Detect which cell encompasses the target text, then output its (X, Y) center coordinate. 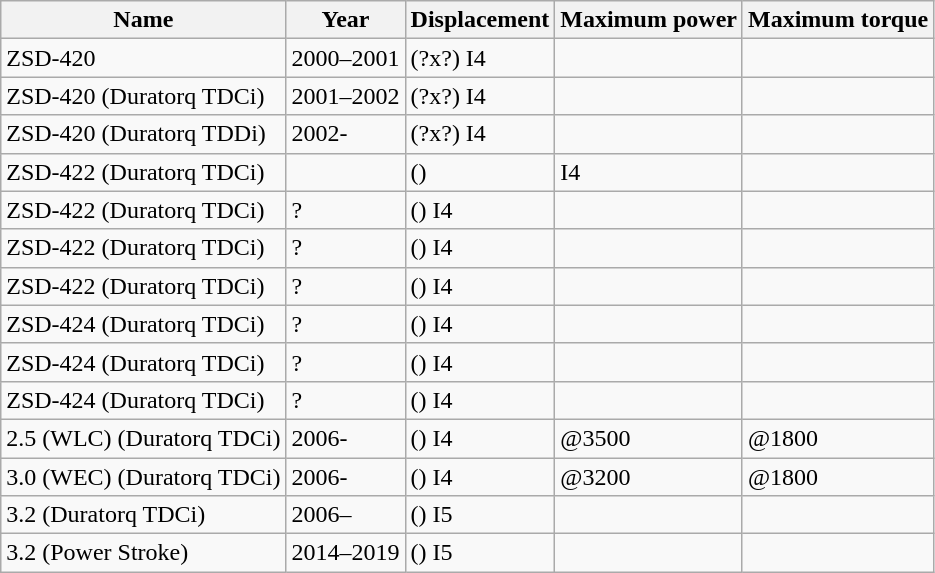
Maximum power (649, 20)
3.2 (Duratorq TDCi) (144, 515)
3.0 (WEC) (Duratorq TDCi) (144, 477)
Displacement (480, 20)
Name (144, 20)
I4 (649, 172)
ZSD-420 (Duratorq TDDi) (144, 134)
2002- (346, 134)
2000–2001 (346, 58)
@3200 (649, 477)
3.2 (Power Stroke) (144, 553)
2006– (346, 515)
2001–2002 (346, 96)
2014–2019 (346, 553)
() (480, 172)
ZSD-420 (144, 58)
2.5 (WLC) (Duratorq TDCi) (144, 438)
Maximum torque (838, 20)
@3500 (649, 438)
Year (346, 20)
ZSD-420 (Duratorq TDCi) (144, 96)
